For the text-containing cell, return its midpoint in (X, Y) coordinate format. 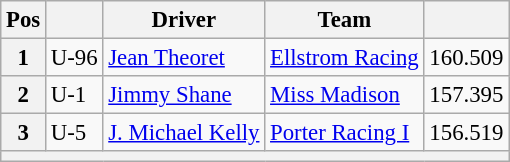
1 (24, 58)
J. Michael Kelly (184, 133)
Pos (24, 20)
Team (344, 20)
Jimmy Shane (184, 95)
U-1 (74, 95)
Miss Madison (344, 95)
Ellstrom Racing (344, 58)
160.509 (466, 58)
2 (24, 95)
U-96 (74, 58)
U-5 (74, 133)
Jean Theoret (184, 58)
3 (24, 133)
157.395 (466, 95)
156.519 (466, 133)
Porter Racing I (344, 133)
Driver (184, 20)
